Output the (x, y) coordinate of the center of the cell containing the given text.  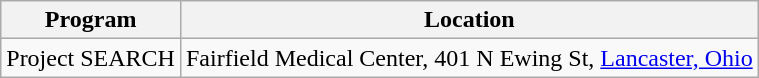
Project SEARCH (91, 58)
Fairfield Medical Center, 401 N Ewing St, Lancaster, Ohio (469, 58)
Program (91, 20)
Location (469, 20)
